From the cell containing the given text, extract its center point as (X, Y) coordinate. 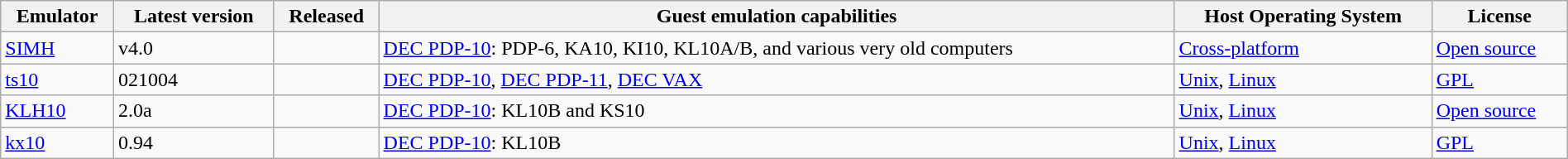
ts10 (58, 79)
SIMH (58, 48)
2.0a (194, 111)
DEC PDP-10: KL10B and KS10 (777, 111)
DEC PDP-10: PDP-6, KA10, KI10, KL10A/B, and various very old computers (777, 48)
DEC PDP-10, DEC PDP-11, DEC VAX (777, 79)
v4.0 (194, 48)
kx10 (58, 142)
Released (326, 17)
Cross-platform (1303, 48)
License (1499, 17)
021004 (194, 79)
Host Operating System (1303, 17)
0.94 (194, 142)
Emulator (58, 17)
Guest emulation capabilities (777, 17)
KLH10 (58, 111)
Latest version (194, 17)
DEC PDP-10: KL10B (777, 142)
